Scan for the cell matching the given text and deliver its (X, Y) coordinate at center. 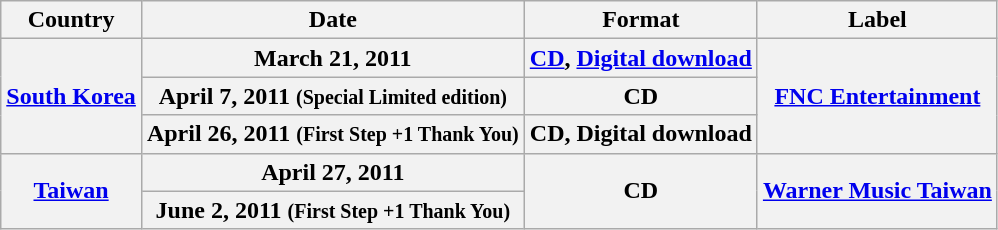
April 7, 2011 (Special Limited edition) (332, 96)
June 2, 2011 (First Step +1 Thank You) (332, 210)
April 27, 2011 (332, 172)
Warner Music Taiwan (877, 191)
Label (877, 20)
FNC Entertainment (877, 96)
Format (640, 20)
South Korea (72, 96)
Taiwan (72, 191)
Country (72, 20)
Date (332, 20)
March 21, 2011 (332, 58)
April 26, 2011 (First Step +1 Thank You) (332, 134)
